Determine the [X, Y] coordinate at the center of the cell enclosing the given text.  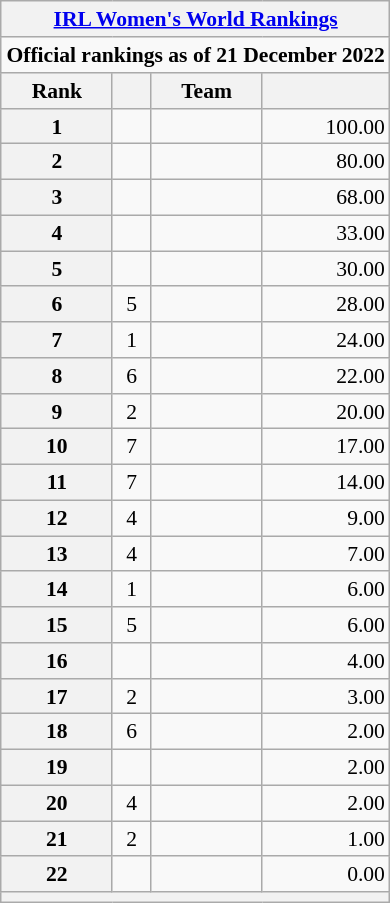
4.00 [326, 661]
80.00 [326, 162]
18 [56, 732]
3.00 [326, 696]
68.00 [326, 197]
14.00 [326, 482]
9.00 [326, 518]
33.00 [326, 233]
0.00 [326, 874]
1.00 [326, 839]
12 [56, 518]
Official rankings as of 21 December 2022 [196, 55]
Team [207, 91]
10 [56, 447]
17 [56, 696]
22.00 [326, 376]
20.00 [326, 411]
30.00 [326, 269]
22 [56, 874]
21 [56, 839]
IRL Women's World Rankings [196, 19]
19 [56, 767]
13 [56, 554]
7.00 [326, 554]
20 [56, 803]
11 [56, 482]
28.00 [326, 304]
8 [56, 376]
3 [56, 197]
17.00 [326, 447]
100.00 [326, 126]
9 [56, 411]
15 [56, 625]
14 [56, 589]
Rank [56, 91]
16 [56, 661]
24.00 [326, 340]
